Find where the given text appears and provide that cell's center as [x, y] coordinate. 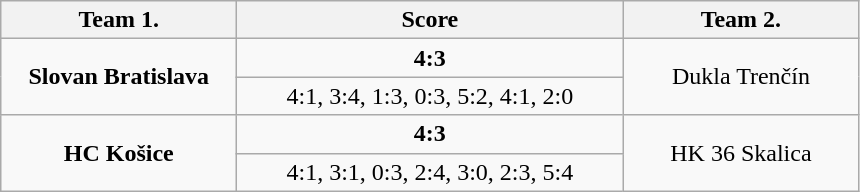
Dukla Trenčín [741, 77]
Team 1. [119, 20]
4:1, 3:1, 0:3, 2:4, 3:0, 2:3, 5:4 [430, 172]
Team 2. [741, 20]
4:1, 3:4, 1:3, 0:3, 5:2, 4:1, 2:0 [430, 96]
Score [430, 20]
HC Košice [119, 153]
HK 36 Skalica [741, 153]
Slovan Bratislava [119, 77]
